For the text-containing cell, return its midpoint in (x, y) coordinate format. 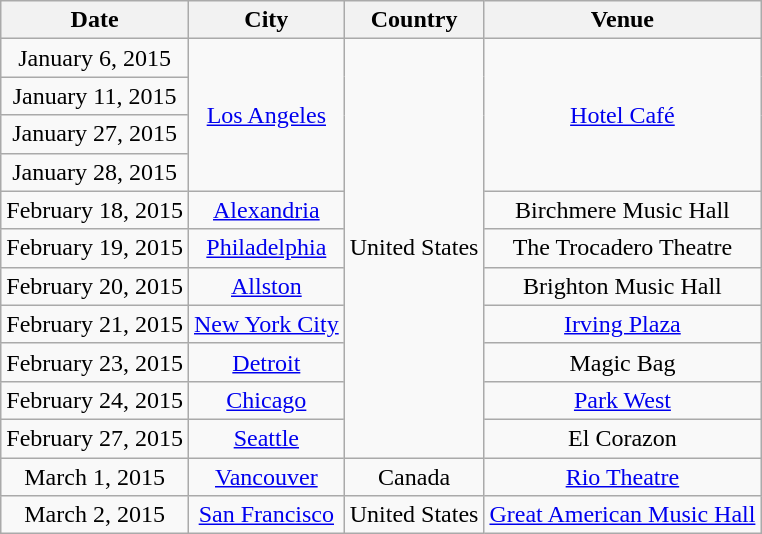
Vancouver (266, 477)
January 6, 2015 (95, 58)
El Corazon (622, 438)
Rio Theatre (622, 477)
Park West (622, 400)
February 24, 2015 (95, 400)
Chicago (266, 400)
Great American Music Hall (622, 515)
Venue (622, 20)
Canada (414, 477)
Los Angeles (266, 115)
Date (95, 20)
Country (414, 20)
San Francisco (266, 515)
January 11, 2015 (95, 96)
March 2, 2015 (95, 515)
Hotel Café (622, 115)
February 18, 2015 (95, 210)
Allston (266, 286)
January 27, 2015 (95, 134)
March 1, 2015 (95, 477)
February 23, 2015 (95, 362)
Alexandria (266, 210)
February 27, 2015 (95, 438)
Magic Bag (622, 362)
Brighton Music Hall (622, 286)
Philadelphia (266, 248)
February 21, 2015 (95, 324)
Seattle (266, 438)
February 20, 2015 (95, 286)
Irving Plaza (622, 324)
New York City (266, 324)
Detroit (266, 362)
The Trocadero Theatre (622, 248)
January 28, 2015 (95, 172)
Birchmere Music Hall (622, 210)
City (266, 20)
February 19, 2015 (95, 248)
